Search for the cell housing the specified text and yield its [x, y] center coordinate. 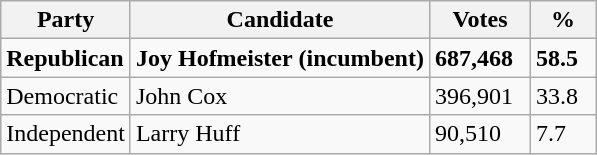
Democratic [66, 96]
687,468 [480, 58]
Larry Huff [280, 134]
John Cox [280, 96]
90,510 [480, 134]
33.8 [564, 96]
396,901 [480, 96]
Votes [480, 20]
Party [66, 20]
58.5 [564, 58]
Republican [66, 58]
% [564, 20]
Independent [66, 134]
Joy Hofmeister (incumbent) [280, 58]
7.7 [564, 134]
Candidate [280, 20]
